Output the [x, y] coordinate of the center of the cell containing the given text.  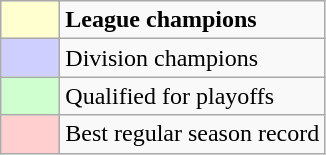
Division champions [192, 58]
Best regular season record [192, 134]
Qualified for playoffs [192, 96]
League champions [192, 20]
